Return [x, y] of the center of cell containing provided text 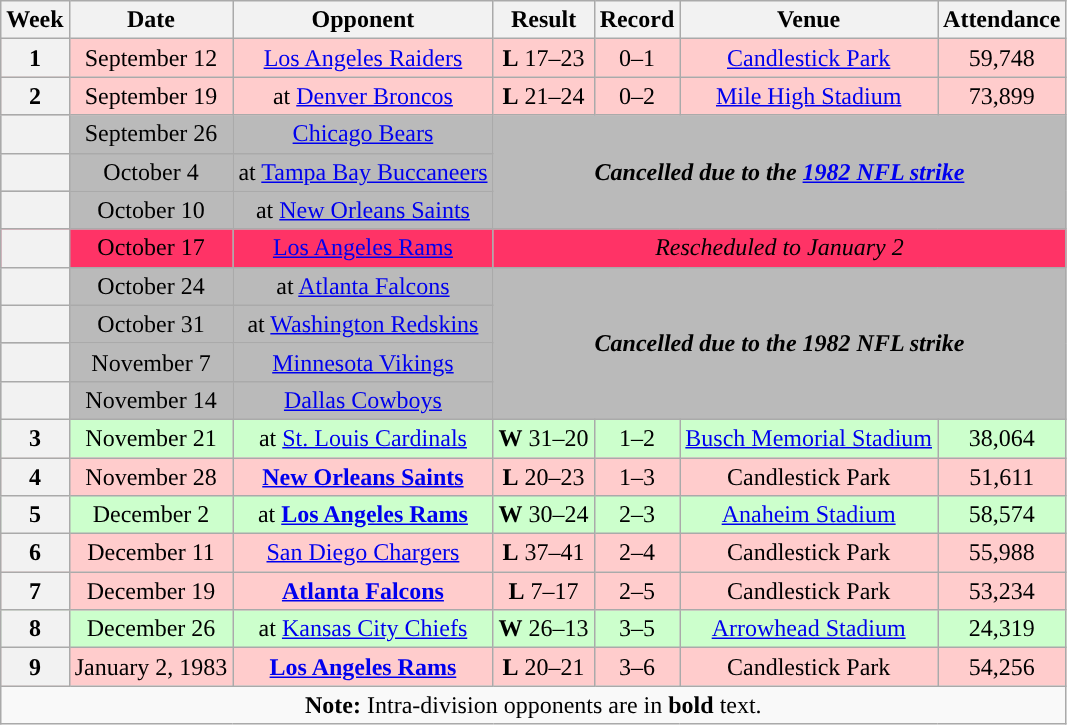
2–4 [637, 553]
Result [544, 20]
November 14 [151, 400]
Week [35, 20]
December 11 [151, 553]
September 12 [151, 58]
0–2 [637, 96]
Minnesota Vikings [363, 362]
October 24 [151, 286]
November 21 [151, 438]
58,574 [1002, 515]
December 26 [151, 629]
at Kansas City Chiefs [363, 629]
53,234 [1002, 591]
3–6 [637, 667]
W 31–20 [544, 438]
0–1 [637, 58]
New Orleans Saints [363, 477]
at Los Angeles Rams [363, 515]
September 19 [151, 96]
54,256 [1002, 667]
October 10 [151, 210]
L 20–23 [544, 477]
Atlanta Falcons [363, 591]
Arrowhead Stadium [809, 629]
at Denver Broncos [363, 96]
51,611 [1002, 477]
L 20–21 [544, 667]
7 [35, 591]
November 28 [151, 477]
Chicago Bears [363, 134]
1–2 [637, 438]
3–5 [637, 629]
at New Orleans Saints [363, 210]
October 17 [151, 248]
73,899 [1002, 96]
September 26 [151, 134]
1 [35, 58]
at St. Louis Cardinals [363, 438]
at Tampa Bay Buccaneers [363, 172]
October 4 [151, 172]
L 17–23 [544, 58]
Dallas Cowboys [363, 400]
Note: Intra-division opponents are in bold text. [534, 705]
Anaheim Stadium [809, 515]
at Washington Redskins [363, 324]
59,748 [1002, 58]
October 31 [151, 324]
L 7–17 [544, 591]
2–3 [637, 515]
at Atlanta Falcons [363, 286]
Rescheduled to January 2 [780, 248]
L 21–24 [544, 96]
9 [35, 667]
5 [35, 515]
L 37–41 [544, 553]
January 2, 1983 [151, 667]
Los Angeles Raiders [363, 58]
2–5 [637, 591]
Date [151, 20]
Mile High Stadium [809, 96]
55,988 [1002, 553]
Attendance [1002, 20]
November 7 [151, 362]
3 [35, 438]
24,319 [1002, 629]
Opponent [363, 20]
2 [35, 96]
December 2 [151, 515]
8 [35, 629]
W 26–13 [544, 629]
Record [637, 20]
6 [35, 553]
Venue [809, 20]
San Diego Chargers [363, 553]
Busch Memorial Stadium [809, 438]
W 30–24 [544, 515]
4 [35, 477]
38,064 [1002, 438]
December 19 [151, 591]
1–3 [637, 477]
